Provide the (X, Y) coordinate of the cell's center where the given text is located.  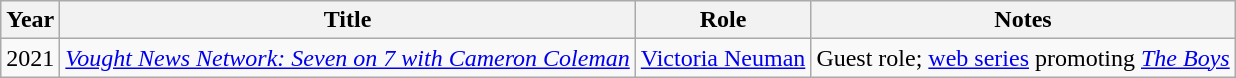
2021 (30, 58)
Year (30, 20)
Vought News Network: Seven on 7 with Cameron Coleman (348, 58)
Title (348, 20)
Role (723, 20)
Guest role; web series promoting The Boys (1023, 58)
Victoria Neuman (723, 58)
Notes (1023, 20)
